Pinpoint the cell where the given text exists, returning its [X, Y] midpoint coordinate. 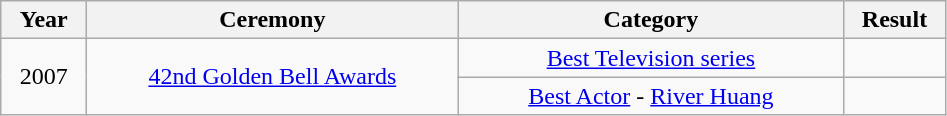
Best Actor - River Huang [651, 96]
Year [44, 20]
Best Television series [651, 58]
Ceremony [272, 20]
2007 [44, 77]
Category [651, 20]
42nd Golden Bell Awards [272, 77]
Result [894, 20]
